Pinpoint the cell where the given text exists, returning its [X, Y] midpoint coordinate. 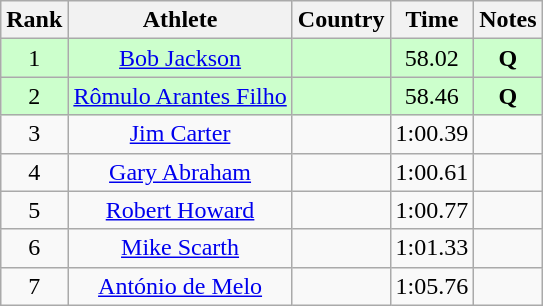
Rank [34, 20]
1 [34, 58]
2 [34, 96]
Bob Jackson [180, 58]
6 [34, 248]
58.46 [432, 96]
Time [432, 20]
5 [34, 210]
7 [34, 286]
Jim Carter [180, 134]
António de Melo [180, 286]
1:00.61 [432, 172]
Robert Howard [180, 210]
1:01.33 [432, 248]
Athlete [180, 20]
1:05.76 [432, 286]
1:00.77 [432, 210]
58.02 [432, 58]
3 [34, 134]
Notes [508, 20]
Country [341, 20]
Mike Scarth [180, 248]
Gary Abraham [180, 172]
Rômulo Arantes Filho [180, 96]
1:00.39 [432, 134]
4 [34, 172]
